Provide the [X, Y] coordinate of the cell's center where the given text is located.  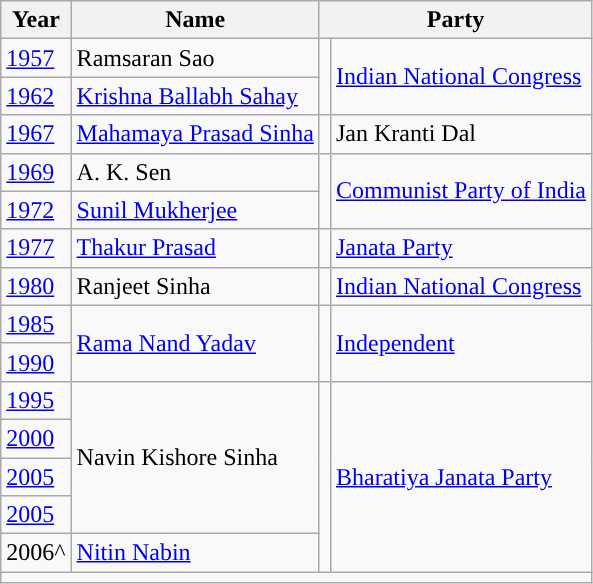
Name [195, 20]
Jan Kranti Dal [460, 134]
Rama Nand Yadav [195, 343]
Independent [460, 343]
Thakur Prasad [195, 248]
Janata Party [460, 248]
Bharatiya Janata Party [460, 476]
1990 [36, 362]
Ramsaran Sao [195, 58]
Navin Kishore Sinha [195, 457]
Sunil Mukherjee [195, 210]
Mahamaya Prasad Sinha [195, 134]
1977 [36, 248]
1980 [36, 286]
Ranjeet Sinha [195, 286]
1969 [36, 172]
Communist Party of India [460, 191]
1995 [36, 400]
Year [36, 20]
1967 [36, 134]
2000 [36, 438]
2006^ [36, 553]
Krishna Ballabh Sahay [195, 96]
1962 [36, 96]
1972 [36, 210]
1985 [36, 324]
Party [455, 20]
1957 [36, 58]
Nitin Nabin [195, 553]
A. K. Sen [195, 172]
